Output the (x, y) coordinate of the center of the cell containing the given text.  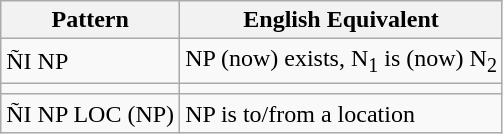
ÑI NP LOC (NP) (90, 113)
English Equivalent (342, 20)
NP is to/from a location (342, 113)
NP (now) exists, N1 is (now) N2 (342, 61)
ÑI NP (90, 61)
Pattern (90, 20)
